Pinpoint the cell where the given text exists, returning its (x, y) midpoint coordinate. 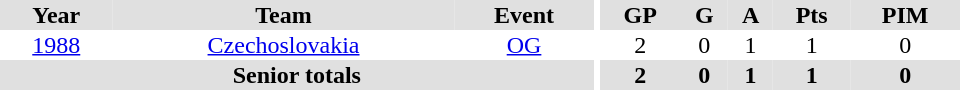
PIM (905, 15)
GP (640, 15)
Year (56, 15)
A (750, 15)
Event (524, 15)
Czechoslovakia (284, 45)
OG (524, 45)
Team (284, 15)
Senior totals (297, 75)
G (704, 15)
1988 (56, 45)
Pts (812, 15)
